From the cell containing the given text, extract its center point as [x, y] coordinate. 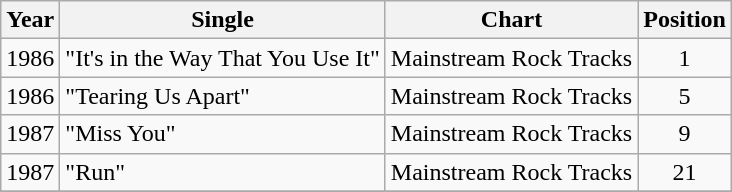
9 [685, 134]
21 [685, 172]
Position [685, 20]
Single [223, 20]
Year [30, 20]
"It's in the Way That You Use It" [223, 58]
"Miss You" [223, 134]
"Run" [223, 172]
5 [685, 96]
"Tearing Us Apart" [223, 96]
Chart [511, 20]
1 [685, 58]
